Scan for the cell matching the given text and deliver its [x, y] coordinate at center. 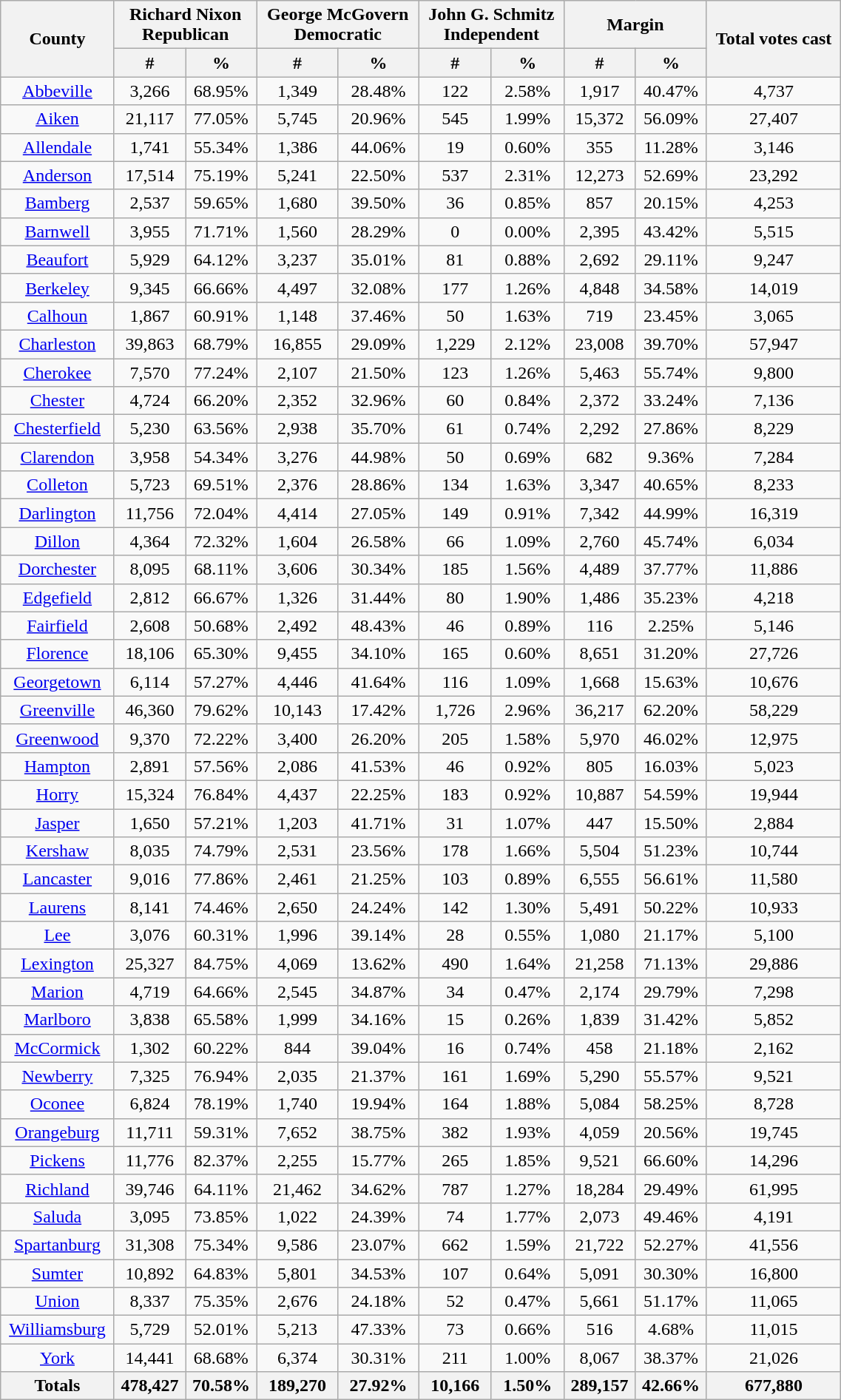
1,839 [599, 1020]
68.11% [221, 569]
0.00% [527, 231]
1,999 [297, 1020]
3,146 [774, 147]
5,091 [599, 1273]
28.48% [379, 91]
2.25% [671, 626]
Union [58, 1302]
Dillon [58, 541]
1,386 [297, 147]
21.18% [671, 1048]
21,722 [599, 1245]
71.71% [221, 231]
2,884 [774, 823]
17.42% [379, 710]
44.99% [671, 513]
Totals [58, 1386]
Pickens [58, 1160]
27.86% [671, 429]
24.18% [379, 1302]
37.46% [379, 316]
16,319 [774, 513]
6,555 [599, 879]
46.02% [671, 738]
20.96% [379, 119]
40.47% [671, 91]
Kershaw [58, 851]
134 [455, 485]
0.84% [527, 401]
71.13% [671, 964]
33.24% [671, 401]
5,852 [774, 1020]
37.77% [671, 569]
1,148 [297, 316]
34.62% [379, 1188]
10,892 [149, 1273]
537 [455, 175]
61,995 [774, 1188]
Williamsburg [58, 1330]
5,515 [774, 231]
Abbeville [58, 91]
2.58% [527, 91]
40.65% [671, 485]
60 [455, 401]
55.57% [671, 1076]
6,374 [297, 1358]
36 [455, 203]
4,069 [297, 964]
27,726 [774, 654]
24.24% [379, 907]
Georgetown [58, 682]
8,141 [149, 907]
1,740 [297, 1104]
72.22% [221, 738]
2,073 [599, 1217]
662 [455, 1245]
63.56% [221, 429]
5,745 [297, 119]
458 [599, 1048]
516 [599, 1330]
68.95% [221, 91]
34.58% [671, 288]
31.42% [671, 1020]
78.19% [221, 1104]
56.09% [671, 119]
21,462 [297, 1188]
62.20% [671, 710]
51.23% [671, 851]
7,652 [297, 1132]
Spartanburg [58, 1245]
34.10% [379, 654]
Beaufort [58, 260]
59.31% [221, 1132]
14,441 [149, 1358]
11,015 [774, 1330]
Newberry [58, 1076]
34.53% [379, 1273]
844 [297, 1048]
545 [455, 119]
9,345 [149, 288]
719 [599, 316]
21.50% [379, 372]
4,446 [297, 682]
Marion [58, 992]
265 [455, 1160]
34.87% [379, 992]
18,284 [599, 1188]
10,933 [774, 907]
23.56% [379, 851]
68.79% [221, 344]
81 [455, 260]
1,680 [297, 203]
2,760 [599, 541]
2,086 [297, 766]
0 [455, 231]
10,143 [297, 710]
Aiken [58, 119]
1.59% [527, 1245]
32.96% [379, 401]
1.00% [527, 1358]
31.44% [379, 598]
2,107 [297, 372]
11,756 [149, 513]
2,352 [297, 401]
2,395 [599, 231]
3,955 [149, 231]
1.56% [527, 569]
805 [599, 766]
21.25% [379, 879]
8,229 [774, 429]
Jasper [58, 823]
9,016 [149, 879]
19.94% [379, 1104]
189,270 [297, 1386]
15.63% [671, 682]
61 [455, 429]
66 [455, 541]
27.05% [379, 513]
5,146 [774, 626]
35.23% [671, 598]
4,719 [149, 992]
22.25% [379, 794]
5,504 [599, 851]
7,570 [149, 372]
Colleton [58, 485]
2,372 [599, 401]
29.79% [671, 992]
15.50% [671, 823]
1,486 [599, 598]
38.37% [671, 1358]
76.84% [221, 794]
185 [455, 569]
1.99% [527, 119]
29,886 [774, 964]
5,084 [599, 1104]
1.27% [527, 1188]
4,364 [149, 541]
41.53% [379, 766]
15 [455, 1020]
52.27% [671, 1245]
26.58% [379, 541]
82.37% [221, 1160]
2,531 [297, 851]
Charleston [58, 344]
2,376 [297, 485]
16,855 [297, 344]
107 [455, 1273]
2,035 [297, 1076]
3,065 [774, 316]
20.15% [671, 203]
39.04% [379, 1048]
16 [455, 1048]
11,711 [149, 1132]
1,996 [297, 936]
74.46% [221, 907]
0.64% [527, 1273]
72.04% [221, 513]
8,337 [149, 1302]
0.85% [527, 203]
2,492 [297, 626]
Greenwood [58, 738]
36,217 [599, 710]
John G. SchmitzIndependent [491, 25]
58,229 [774, 710]
47.33% [379, 1330]
Chesterfield [58, 429]
1,326 [297, 598]
54.59% [671, 794]
1,080 [599, 936]
1.85% [527, 1160]
5,230 [149, 429]
1.50% [527, 1386]
2,608 [149, 626]
75.35% [221, 1302]
0.88% [527, 260]
Margin [635, 25]
1.77% [527, 1217]
9,370 [149, 738]
1,726 [455, 710]
3,095 [149, 1217]
3,606 [297, 569]
1,741 [149, 147]
14,296 [774, 1160]
1.66% [527, 851]
64.66% [221, 992]
211 [455, 1358]
41,556 [774, 1245]
1,668 [599, 682]
478,427 [149, 1386]
2,891 [149, 766]
4,218 [774, 598]
6,824 [149, 1104]
60.22% [221, 1048]
11,065 [774, 1302]
George McGovernDemocratic [337, 25]
51.17% [671, 1302]
123 [455, 372]
39.70% [671, 344]
3,266 [149, 91]
1,604 [297, 541]
66.66% [221, 288]
York [58, 1358]
2,650 [297, 907]
2,461 [297, 879]
3,347 [599, 485]
66.20% [221, 401]
2,812 [149, 598]
3,838 [149, 1020]
35.70% [379, 429]
5,929 [149, 260]
39.14% [379, 936]
79.62% [221, 710]
2,692 [599, 260]
60.31% [221, 936]
5,463 [599, 372]
28.29% [379, 231]
1.58% [527, 738]
75.34% [221, 1245]
68.68% [221, 1358]
2.96% [527, 710]
66.67% [221, 598]
65.30% [221, 654]
55.74% [671, 372]
787 [455, 1188]
8,651 [599, 654]
3,237 [297, 260]
0.91% [527, 513]
7,284 [774, 457]
5,241 [297, 175]
1.64% [527, 964]
77.24% [221, 372]
23,008 [599, 344]
177 [455, 288]
16,800 [774, 1273]
4,059 [599, 1132]
6,034 [774, 541]
1,917 [599, 91]
10,166 [455, 1386]
31 [455, 823]
1.93% [527, 1132]
10,676 [774, 682]
32.08% [379, 288]
65.58% [221, 1020]
21.37% [379, 1076]
76.94% [221, 1076]
48.43% [379, 626]
Marlboro [58, 1020]
0.69% [527, 457]
205 [455, 738]
Dorchester [58, 569]
Lexington [58, 964]
50.68% [221, 626]
4,437 [297, 794]
4,724 [149, 401]
54.34% [221, 457]
2,174 [599, 992]
44.06% [379, 147]
682 [599, 457]
41.64% [379, 682]
8,035 [149, 851]
857 [599, 203]
31,308 [149, 1245]
19 [455, 147]
178 [455, 851]
52 [455, 1302]
4,191 [774, 1217]
Laurens [58, 907]
142 [455, 907]
1,349 [297, 91]
8,728 [774, 1104]
6,114 [149, 682]
0.26% [527, 1020]
39,746 [149, 1188]
Oconee [58, 1104]
103 [455, 879]
23.45% [671, 316]
15,372 [599, 119]
21,258 [599, 964]
72.32% [221, 541]
Richland [58, 1188]
1.88% [527, 1104]
73.85% [221, 1217]
4,497 [297, 288]
25,327 [149, 964]
9,455 [297, 654]
9.36% [671, 457]
Clarendon [58, 457]
74 [455, 1217]
Allendale [58, 147]
10,887 [599, 794]
5,661 [599, 1302]
29.09% [379, 344]
80 [455, 598]
30.34% [379, 569]
490 [455, 964]
Richard NixonRepublican [185, 25]
1.69% [527, 1076]
355 [599, 147]
5,723 [149, 485]
Horry [58, 794]
11,580 [774, 879]
164 [455, 1104]
57.21% [221, 823]
42.66% [671, 1386]
57.27% [221, 682]
18,106 [149, 654]
382 [455, 1132]
38.75% [379, 1132]
4,737 [774, 91]
11.28% [671, 147]
77.05% [221, 119]
29.49% [671, 1188]
289,157 [599, 1386]
45.74% [671, 541]
27.92% [379, 1386]
70.58% [221, 1386]
57,947 [774, 344]
183 [455, 794]
7,325 [149, 1076]
52.69% [671, 175]
57.56% [221, 766]
0.66% [527, 1330]
34 [455, 992]
27,407 [774, 119]
58.25% [671, 1104]
1.90% [527, 598]
1,650 [149, 823]
1,022 [297, 1217]
64.12% [221, 260]
447 [599, 823]
52.01% [221, 1330]
12,975 [774, 738]
59.65% [221, 203]
75.19% [221, 175]
13.62% [379, 964]
1,203 [297, 823]
1,302 [149, 1048]
23.07% [379, 1245]
64.11% [221, 1188]
26.20% [379, 738]
Lee [58, 936]
Total votes cast [774, 38]
9,247 [774, 260]
7,298 [774, 992]
46,360 [149, 710]
15.77% [379, 1160]
64.83% [221, 1273]
5,213 [297, 1330]
22.50% [379, 175]
55.34% [221, 147]
5,970 [599, 738]
35.01% [379, 260]
3,076 [149, 936]
30.30% [671, 1273]
69.51% [221, 485]
2,162 [774, 1048]
4,848 [599, 288]
0.55% [527, 936]
McCormick [58, 1048]
43.42% [671, 231]
165 [455, 654]
15,324 [149, 794]
19,944 [774, 794]
19,745 [774, 1132]
5,100 [774, 936]
122 [455, 91]
Edgefield [58, 598]
1,229 [455, 344]
Saluda [58, 1217]
Greenville [58, 710]
39,863 [149, 344]
2,938 [297, 429]
28.86% [379, 485]
56.61% [671, 879]
Berkeley [58, 288]
74.79% [221, 851]
5,729 [149, 1330]
29.11% [671, 260]
5,023 [774, 766]
Calhoun [58, 316]
8,095 [149, 569]
50.22% [671, 907]
8,233 [774, 485]
28 [455, 936]
7,136 [774, 401]
44.98% [379, 457]
1,867 [149, 316]
39.50% [379, 203]
Sumter [58, 1273]
677,880 [774, 1386]
4,414 [297, 513]
2,255 [297, 1160]
31.20% [671, 654]
Bamberg [58, 203]
12,273 [599, 175]
5,801 [297, 1273]
2,545 [297, 992]
3,276 [297, 457]
23,292 [774, 175]
Cherokee [58, 372]
30.31% [379, 1358]
21.17% [671, 936]
60.91% [221, 316]
17,514 [149, 175]
4,489 [599, 569]
77.86% [221, 879]
3,400 [297, 738]
3,958 [149, 457]
1.30% [527, 907]
Lancaster [58, 879]
73 [455, 1330]
11,776 [149, 1160]
21,117 [149, 119]
Hampton [58, 766]
Orangeburg [58, 1132]
11,886 [774, 569]
2,676 [297, 1302]
Barnwell [58, 231]
9,800 [774, 372]
21,026 [774, 1358]
84.75% [221, 964]
16.03% [671, 766]
2,292 [599, 429]
8,067 [599, 1358]
Florence [58, 654]
Darlington [58, 513]
2.12% [527, 344]
7,342 [599, 513]
161 [455, 1076]
Anderson [58, 175]
5,290 [599, 1076]
1.07% [527, 823]
5,491 [599, 907]
14,019 [774, 288]
Fairfield [58, 626]
4,253 [774, 203]
24.39% [379, 1217]
49.46% [671, 1217]
2,537 [149, 203]
Chester [58, 401]
4.68% [671, 1330]
County [58, 38]
149 [455, 513]
9,586 [297, 1245]
41.71% [379, 823]
10,744 [774, 851]
2.31% [527, 175]
66.60% [671, 1160]
1,560 [297, 231]
20.56% [671, 1132]
34.16% [379, 1020]
